Search for the cell housing the specified text and yield its [x, y] center coordinate. 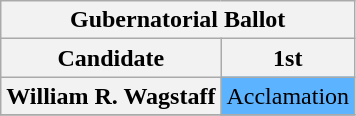
William R. Wagstaff [111, 96]
Gubernatorial Ballot [178, 20]
1st [288, 58]
Candidate [111, 58]
Acclamation [288, 96]
